Find where the given text appears and provide that cell's center as (x, y) coordinate. 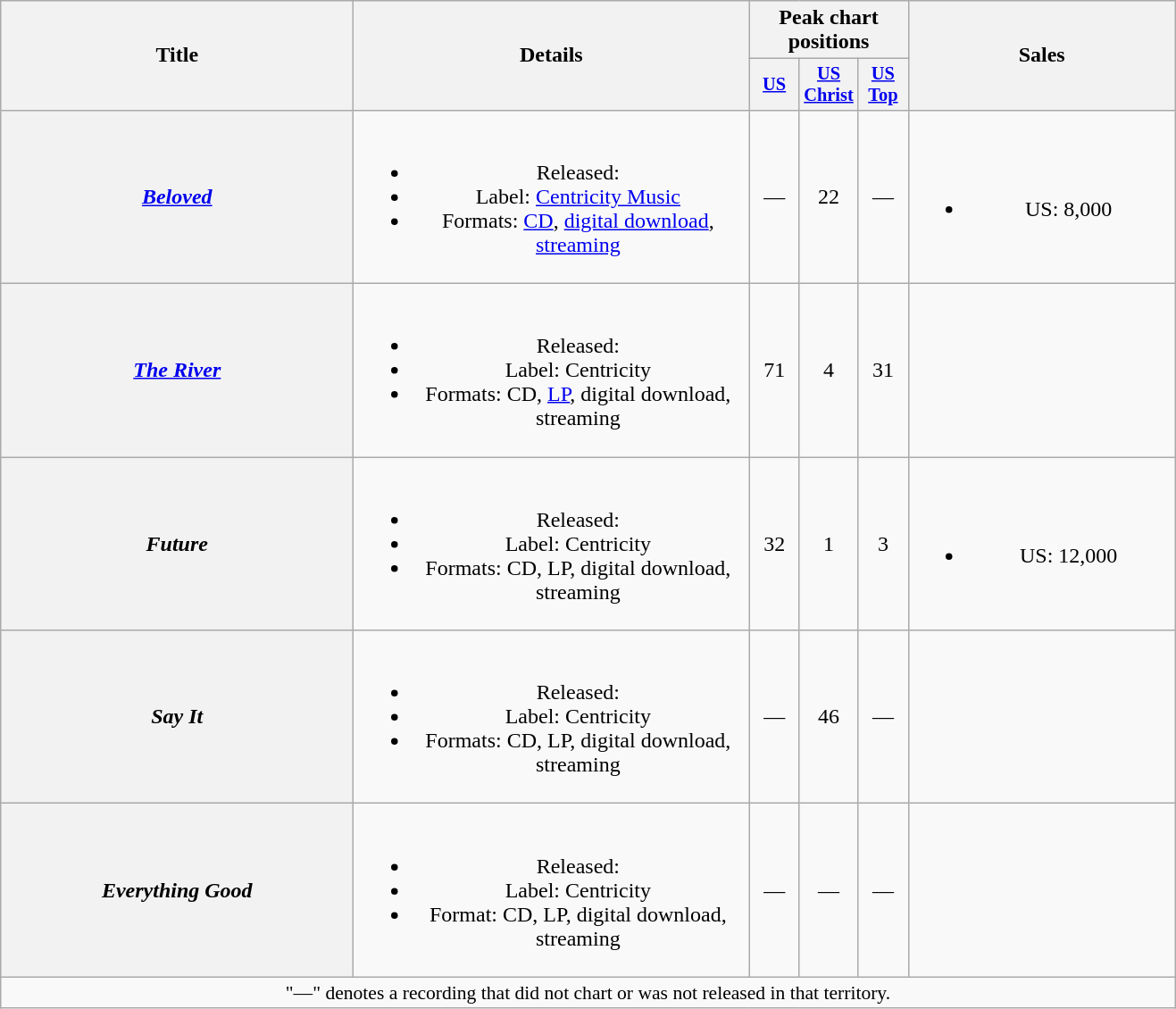
22 (829, 196)
USTop (884, 85)
Sales (1041, 55)
46 (829, 717)
The River (177, 371)
Future (177, 544)
Released: Label: Centricity MusicFormats: CD, digital download, streaming (552, 196)
US (775, 85)
US: 12,000 (1041, 544)
1 (829, 544)
Peak chart positions (829, 30)
Say It (177, 717)
Details (552, 55)
71 (775, 371)
3 (884, 544)
US: 8,000 (1041, 196)
USChrist (829, 85)
Title (177, 55)
Everything Good (177, 890)
"—" denotes a recording that did not chart or was not released in that territory. (588, 993)
32 (775, 544)
Released: Label: CentricityFormat: CD, LP, digital download, streaming (552, 890)
Beloved (177, 196)
4 (829, 371)
31 (884, 371)
